Locate the cell with the specified text and output its [X, Y] center coordinate. 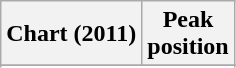
Peakposition [188, 34]
Chart (2011) [72, 34]
